Return [X, Y] of the center of cell containing provided text 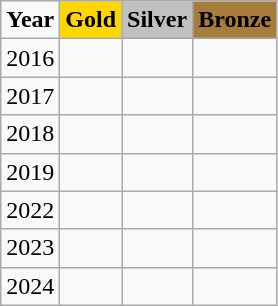
2018 [30, 134]
2016 [30, 58]
2024 [30, 286]
2017 [30, 96]
Gold [91, 20]
Silver [158, 20]
Bronze [235, 20]
2022 [30, 210]
2023 [30, 248]
2019 [30, 172]
Year [30, 20]
